Provide the [x, y] coordinate of the cell's center where the given text is located.  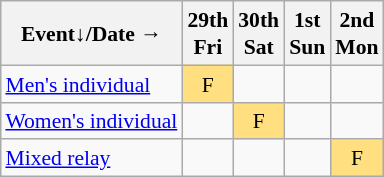
2nd Mon [356, 33]
Men's individual [91, 84]
29thFri [208, 33]
30thSat [258, 33]
Event↓/Date → [91, 33]
Mixed relay [91, 158]
Women's individual [91, 120]
1stSun [307, 33]
